Capture the cell that displays the provided text and extract its [X, Y] central coordinate. 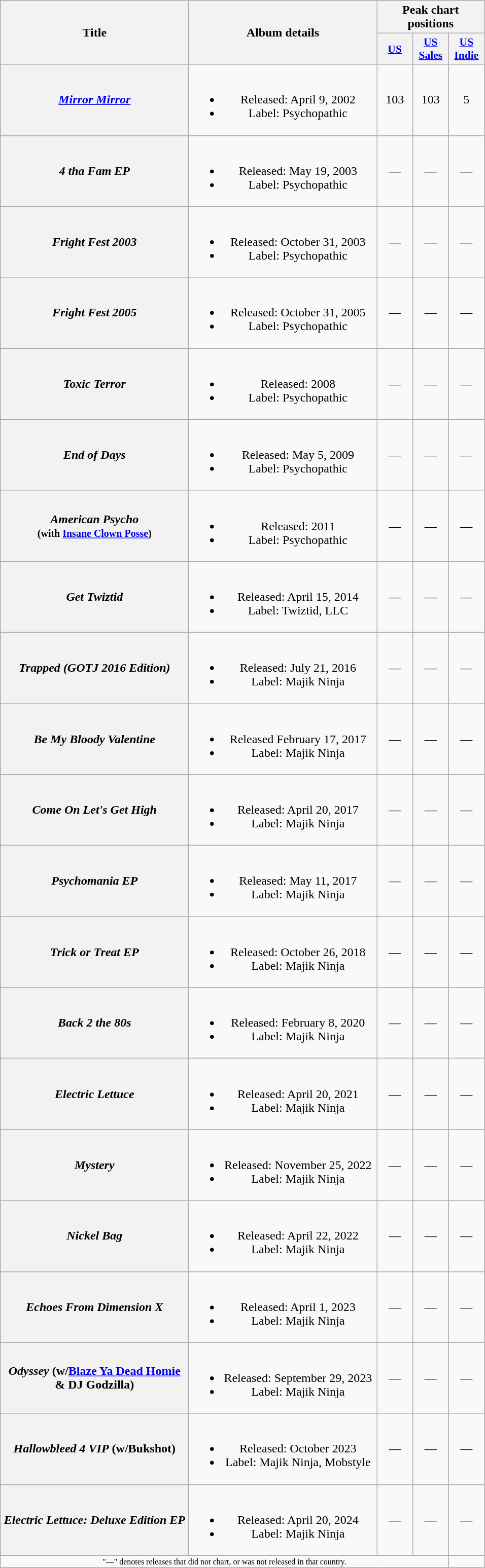
Released: October 31, 2003Label: Psychopathic [283, 242]
Released: May 11, 2017Label: Majik Ninja [283, 881]
Fright Fest 2003 [94, 242]
Get Twiztid [94, 597]
Electric Lettuce [94, 1094]
Released: February 8, 2020Label: Majik Ninja [283, 1023]
Released: April 1, 2023Label: Majik Ninja [283, 1307]
Be My Bloody Valentine [94, 739]
Nickel Bag [94, 1236]
Odyssey (w/Blaze Ya Dead Homie & DJ Godzilla) [94, 1378]
US Indie [467, 49]
Trick or Treat EP [94, 952]
"—" denotes releases that did not chart, or was not released in that country. [224, 1561]
Hallowbleed 4 VIP (w/Bukshot) [94, 1449]
American Psycho(with Insane Clown Posse) [94, 526]
Fright Fest 2005 [94, 313]
End of Days [94, 455]
Released: April 20, 2017Label: Majik Ninja [283, 810]
Released: April 22, 2022Label: Majik Ninja [283, 1236]
Released: April 15, 2014Label: Twiztid, LLC [283, 597]
Released: May 19, 2003Label: Psychopathic [283, 171]
Title [94, 32]
US Sales [430, 49]
Released: 2011Label: Psychopathic [283, 526]
Released: July 21, 2016Label: Majik Ninja [283, 668]
Released: October 31, 2005Label: Psychopathic [283, 313]
Peak chart positions [431, 17]
Released February 17, 2017Label: Majik Ninja [283, 739]
Mystery [94, 1165]
US [395, 49]
5 [467, 100]
Released: 2008Label: Psychopathic [283, 384]
Released: October 2023Label: Majik Ninja, Mobstyle [283, 1449]
4 tha Fam EP [94, 171]
Released: November 25, 2022Label: Majik Ninja [283, 1165]
Electric Lettuce: Deluxe Edition EP [94, 1520]
Released: May 5, 2009Label: Psychopathic [283, 455]
Toxic Terror [94, 384]
Released: April 20, 2021Label: Majik Ninja [283, 1094]
Mirror Mirror [94, 100]
Echoes From Dimension X [94, 1307]
Released: September 29, 2023Label: Majik Ninja [283, 1378]
Back 2 the 80s [94, 1023]
Released: April 20, 2024Label: Majik Ninja [283, 1520]
Come On Let's Get High [94, 810]
Psychomania EP [94, 881]
Album details [283, 32]
Released: April 9, 2002Label: Psychopathic [283, 100]
Released: October 26, 2018Label: Majik Ninja [283, 952]
Trapped (GOTJ 2016 Edition) [94, 668]
